Return (X, Y) of the center of cell containing provided text 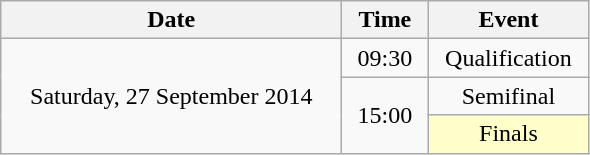
15:00 (385, 115)
Semifinal (508, 96)
Time (385, 20)
Date (172, 20)
Event (508, 20)
Finals (508, 134)
Qualification (508, 58)
09:30 (385, 58)
Saturday, 27 September 2014 (172, 96)
